Determine the (X, Y) coordinate at the center of the cell enclosing the given text.  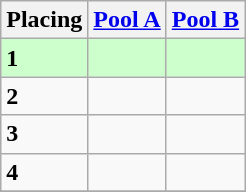
1 (44, 58)
3 (44, 134)
Pool B (205, 20)
4 (44, 172)
Pool A (127, 20)
Placing (44, 20)
2 (44, 96)
